Provide the (x, y) coordinate of the cell's center where the given text is located.  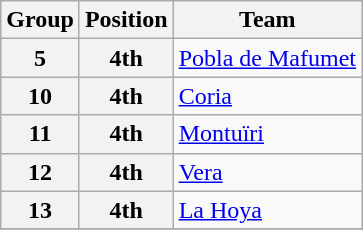
Vera (267, 172)
5 (40, 58)
11 (40, 134)
Montuïri (267, 134)
13 (40, 210)
Pobla de Mafumet (267, 58)
La Hoya (267, 210)
12 (40, 172)
Team (267, 20)
10 (40, 96)
Coria (267, 96)
Group (40, 20)
Position (126, 20)
